Scan for the cell matching the given text and deliver its [x, y] coordinate at center. 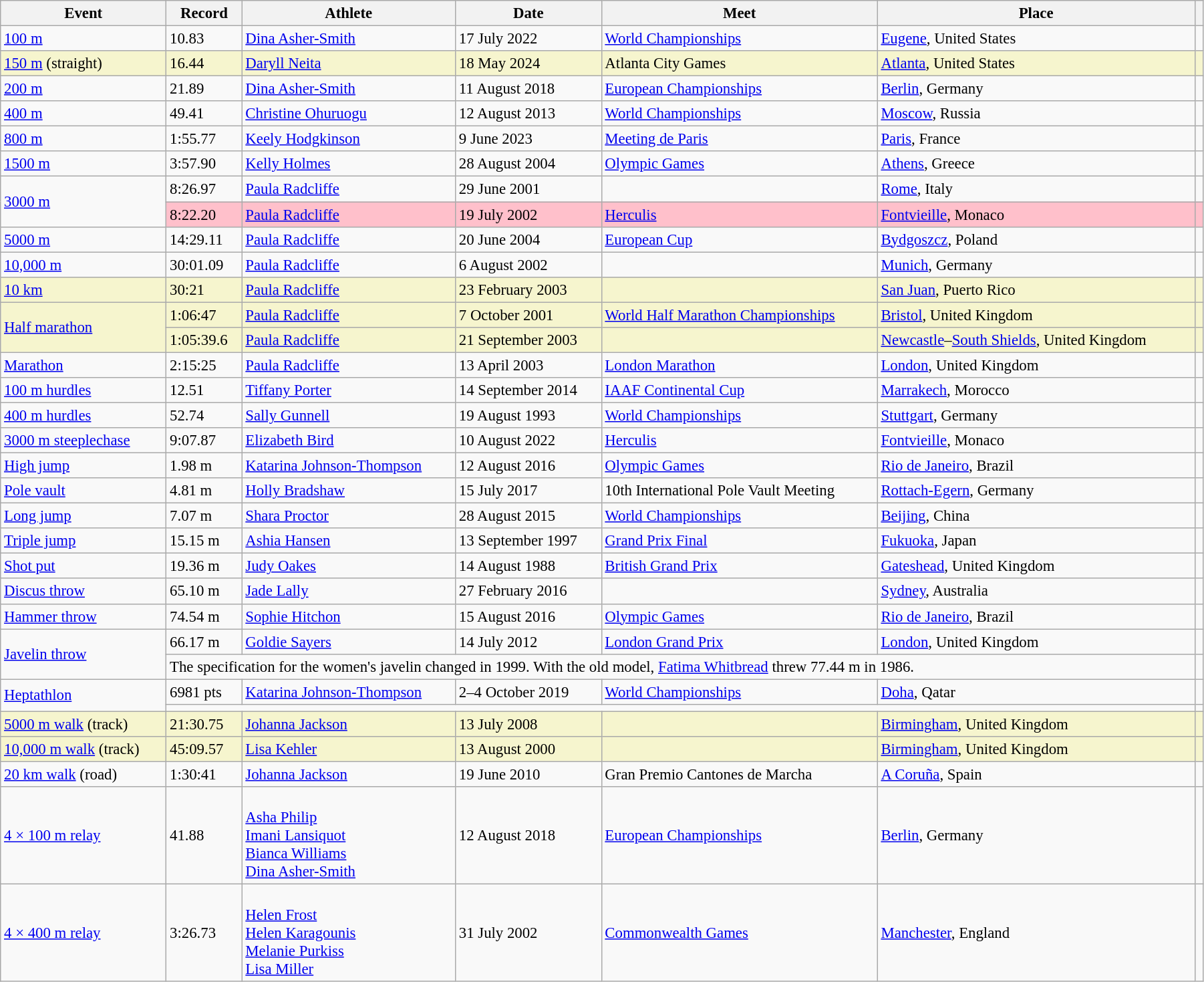
52.74 [204, 415]
29 June 2001 [528, 189]
European Cup [739, 239]
15 July 2017 [528, 491]
Elizabeth Bird [349, 441]
49.41 [204, 114]
Munich, Germany [1036, 265]
Discus throw [84, 592]
14 August 1988 [528, 566]
19 July 2002 [528, 215]
Date [528, 13]
19 June 2010 [528, 774]
World Half Marathon Championships [739, 315]
Ashia Hansen [349, 541]
The specification for the women's javelin changed in 1999. With the old model, Fatima Whitbread threw 77.44 m in 1986. [680, 666]
10.83 [204, 39]
12 August 2013 [528, 114]
Keely Hodgkinson [349, 139]
15 August 2016 [528, 616]
14:29.11 [204, 239]
14 September 2014 [528, 390]
Stuttgart, Germany [1036, 415]
12 August 2016 [528, 466]
Marathon [84, 365]
400 m hurdles [84, 415]
4.81 m [204, 491]
Triple jump [84, 541]
28 August 2015 [528, 516]
4 × 100 m relay [84, 836]
Christine Ohuruogu [349, 114]
Holly Bradshaw [349, 491]
8:22.20 [204, 215]
800 m [84, 139]
10 August 2022 [528, 441]
6 August 2002 [528, 265]
21 September 2003 [528, 340]
Pole vault [84, 491]
7 October 2001 [528, 315]
Helen FrostHelen KaragounisMelanie PurkissLisa Miller [349, 933]
Heptathlon [84, 695]
10th International Pole Vault Meeting [739, 491]
65.10 m [204, 592]
Sophie Hitchon [349, 616]
Moscow, Russia [1036, 114]
4 × 400 m relay [84, 933]
14 July 2012 [528, 642]
3000 m [84, 202]
Asha PhilipImani LansiquotBianca WilliamsDina Asher-Smith [349, 836]
Commonwealth Games [739, 933]
Gran Premio Cantones de Marcha [739, 774]
100 m [84, 39]
100 m hurdles [84, 390]
High jump [84, 466]
5000 m [84, 239]
Doha, Qatar [1036, 692]
16.44 [204, 64]
IAAF Continental Cup [739, 390]
66.17 m [204, 642]
2:15:25 [204, 365]
12 August 2018 [528, 836]
3000 m steeplechase [84, 441]
1:05:39.6 [204, 340]
30:21 [204, 289]
Bristol, United Kingdom [1036, 315]
Shara Proctor [349, 516]
A Coruña, Spain [1036, 774]
6981 pts [204, 692]
30:01.09 [204, 265]
3:26.73 [204, 933]
19.36 m [204, 566]
1:55.77 [204, 139]
200 m [84, 89]
Lisa Kehler [349, 749]
Rottach-Egern, Germany [1036, 491]
19 August 1993 [528, 415]
Daryll Neita [349, 64]
21:30.75 [204, 724]
5000 m walk (track) [84, 724]
Athlete [349, 13]
1:06:47 [204, 315]
10,000 m [84, 265]
400 m [84, 114]
12.51 [204, 390]
Paris, France [1036, 139]
London Grand Prix [739, 642]
74.54 m [204, 616]
1:30:41 [204, 774]
2–4 October 2019 [528, 692]
10 km [84, 289]
Shot put [84, 566]
10,000 m walk (track) [84, 749]
Gateshead, United Kingdom [1036, 566]
Meeting de Paris [739, 139]
20 km walk (road) [84, 774]
Rome, Italy [1036, 189]
13 August 2000 [528, 749]
3:57.90 [204, 164]
150 m (straight) [84, 64]
Judy Oakes [349, 566]
13 April 2003 [528, 365]
17 July 2022 [528, 39]
Manchester, England [1036, 933]
Hammer throw [84, 616]
41.88 [204, 836]
Athens, Greece [1036, 164]
23 February 2003 [528, 289]
Kelly Holmes [349, 164]
San Juan, Puerto Rico [1036, 289]
Fukuoka, Japan [1036, 541]
Jade Lally [349, 592]
8:26.97 [204, 189]
Beijing, China [1036, 516]
21.89 [204, 89]
Long jump [84, 516]
15.15 m [204, 541]
Event [84, 13]
9 June 2023 [528, 139]
Goldie Sayers [349, 642]
Newcastle–South Shields, United Kingdom [1036, 340]
Javelin throw [84, 654]
13 September 1997 [528, 541]
Record [204, 13]
20 June 2004 [528, 239]
13 July 2008 [528, 724]
27 February 2016 [528, 592]
9:07.87 [204, 441]
Tiffany Porter [349, 390]
18 May 2024 [528, 64]
11 August 2018 [528, 89]
Marrakech, Morocco [1036, 390]
Bydgoszcz, Poland [1036, 239]
British Grand Prix [739, 566]
Atlanta, United States [1036, 64]
Eugene, United States [1036, 39]
28 August 2004 [528, 164]
31 July 2002 [528, 933]
Sally Gunnell [349, 415]
1.98 m [204, 466]
Place [1036, 13]
Grand Prix Final [739, 541]
Meet [739, 13]
Sydney, Australia [1036, 592]
7.07 m [204, 516]
Half marathon [84, 328]
45:09.57 [204, 749]
London Marathon [739, 365]
1500 m [84, 164]
Atlanta City Games [739, 64]
